Capture the cell that displays the provided text and extract its [x, y] central coordinate. 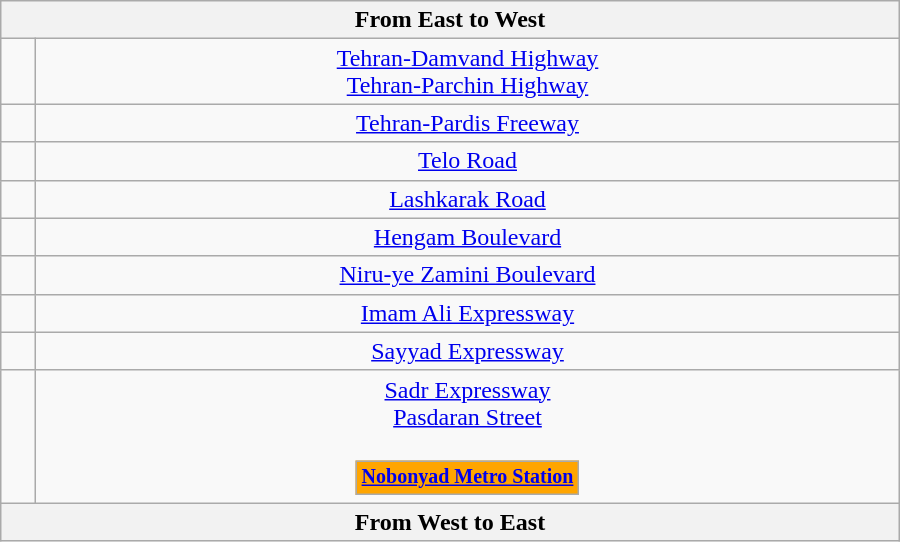
Hengam Boulevard [468, 237]
Niru-ye Zamini Boulevard [468, 275]
Tehran-Damvand Highway Tehran-Parchin Highway [468, 72]
Nobonyad Metro Station [468, 478]
Tehran-Pardis Freeway [468, 123]
Sayyad Expressway [468, 351]
From West to East [450, 522]
From East to West [450, 20]
Telo Road [468, 161]
Imam Ali Expressway [468, 313]
Sadr Expressway Pasdaran Street Nobonyad Metro Station [468, 436]
Lashkarak Road [468, 199]
